For the text-containing cell, return its midpoint in (X, Y) coordinate format. 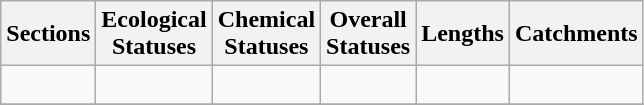
Lengths (463, 34)
OverallStatuses (368, 34)
EcologicalStatuses (154, 34)
Sections (48, 34)
ChemicalStatuses (266, 34)
Catchments (576, 34)
